Detect which cell encompasses the target text, then output its [X, Y] center coordinate. 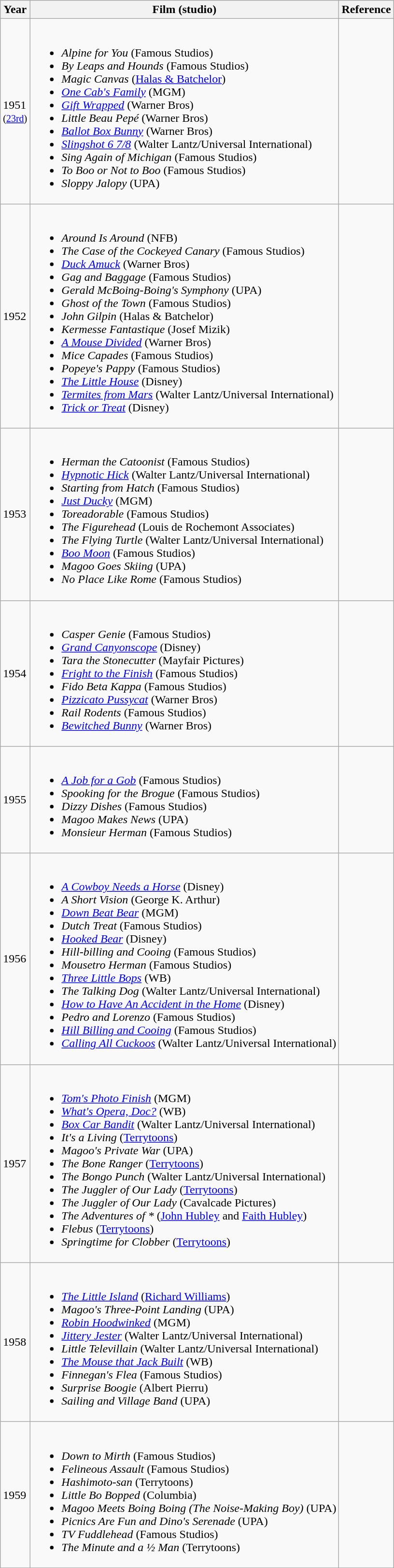
1958 [15, 1342]
Reference [366, 10]
1955 [15, 799]
1953 [15, 514]
1959 [15, 1495]
Film (studio) [184, 10]
1952 [15, 316]
1956 [15, 959]
Year [15, 10]
1957 [15, 1163]
1954 [15, 673]
1951(23rd) [15, 111]
